Return the [x, y] coordinate for the center point of the cell that contains the specified text.  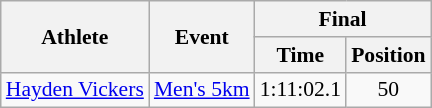
50 [388, 90]
Men's 5km [202, 90]
Hayden Vickers [75, 90]
Position [388, 55]
Time [300, 55]
Athlete [75, 36]
1:11:02.1 [300, 90]
Final [343, 19]
Event [202, 36]
